Provide the (X, Y) coordinate of the cell's center where the given text is located.  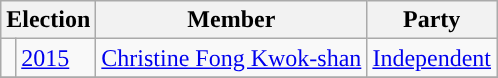
Christine Fong Kwok-shan (232, 58)
2015 (56, 58)
Independent (432, 58)
Member (232, 20)
Party (432, 20)
Election (48, 20)
